Return [X, Y] of the center of cell containing provided text 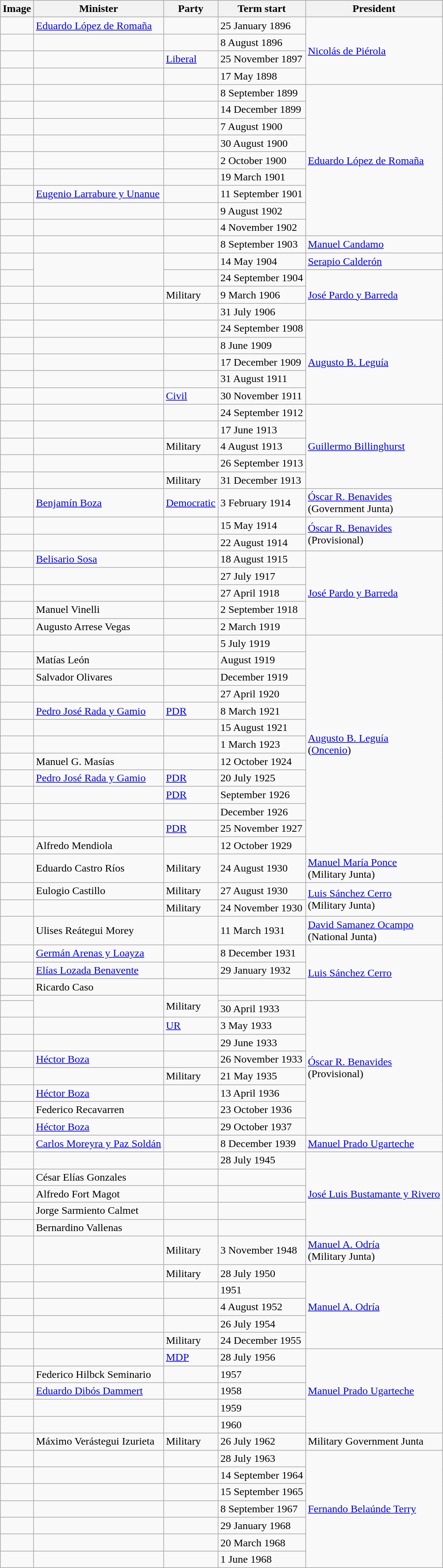
3 February 1914 [262, 503]
14 December 1899 [262, 110]
Jorge Sarmiento Calmet [99, 1211]
28 July 1963 [262, 1458]
Carlos Moreyra y Paz Soldán [99, 1143]
September 1926 [262, 795]
9 August 1902 [262, 211]
Manuel María Ponce(Military Junta) [374, 868]
Party [190, 9]
Manuel A. Odría [374, 1307]
David Samanez Ocampo(National Junta) [374, 930]
26 July 1962 [262, 1442]
13 April 1936 [262, 1093]
Eduardo Castro Ríos [99, 868]
4 November 1902 [262, 228]
President [374, 9]
Belisario Sosa [99, 559]
Ricardo Caso [99, 987]
Image [17, 9]
24 December 1955 [262, 1341]
Minister [99, 9]
21 May 1935 [262, 1076]
29 January 1932 [262, 970]
December 1919 [262, 677]
UR [190, 1025]
9 March 1906 [262, 295]
2 October 1900 [262, 160]
3 November 1948 [262, 1251]
17 May 1898 [262, 76]
8 December 1939 [262, 1143]
15 September 1965 [262, 1492]
8 June 1909 [262, 345]
Manuel G. Masías [99, 761]
August 1919 [262, 660]
Federico Recavarren [99, 1110]
30 November 1911 [262, 396]
1958 [262, 1391]
4 August 1913 [262, 446]
Bernardino Vallenas [99, 1228]
Luis Sánchez Cerro(Military Junta) [374, 899]
1960 [262, 1425]
17 June 1913 [262, 429]
Manuel Vinelli [99, 610]
20 July 1925 [262, 778]
29 October 1937 [262, 1127]
14 September 1964 [262, 1475]
24 September 1908 [262, 329]
31 August 1911 [262, 379]
19 March 1901 [262, 177]
Alfredo Fort Magot [99, 1194]
24 September 1904 [262, 278]
December 1926 [262, 812]
Fernando Belaúnde Terry [374, 1509]
11 March 1931 [262, 930]
Benjamín Boza [99, 503]
8 September 1903 [262, 245]
Máximo Verástegui Izurieta [99, 1442]
14 May 1904 [262, 261]
26 September 1913 [262, 463]
29 June 1933 [262, 1042]
8 September 1899 [262, 93]
24 August 1930 [262, 868]
29 January 1968 [262, 1526]
2 March 1919 [262, 627]
Salvador Olivares [99, 677]
2 September 1918 [262, 610]
Military Government Junta [374, 1442]
28 July 1956 [262, 1358]
31 December 1913 [262, 480]
Augusto Arrese Vegas [99, 627]
8 March 1921 [262, 711]
3 May 1933 [262, 1025]
Nicolás de Piérola [374, 51]
17 December 1909 [262, 362]
Eulogio Castillo [99, 891]
Augusto B. Leguía (Oncenio) [374, 745]
Augusto B. Leguía [374, 362]
1951 [262, 1290]
José Luis Bustamante y Rivero [374, 1194]
25 January 1896 [262, 26]
27 April 1920 [262, 694]
Liberal [190, 59]
11 September 1901 [262, 194]
1 March 1923 [262, 744]
Term start [262, 9]
12 October 1924 [262, 761]
Guillermo Billinghurst [374, 446]
Germán Arenas y Loayza [99, 953]
27 April 1918 [262, 593]
Manuel Candamo [374, 245]
24 November 1930 [262, 908]
Serapio Calderón [374, 261]
Óscar R. Benavides(Government Junta) [374, 503]
Elías Lozada Benavente [99, 970]
27 August 1930 [262, 891]
23 October 1936 [262, 1110]
8 September 1967 [262, 1509]
Federico Hilbck Seminario [99, 1374]
César Elías Gonzales [99, 1177]
5 July 1919 [262, 643]
22 August 1914 [262, 543]
1 June 1968 [262, 1559]
Matías León [99, 660]
15 August 1921 [262, 727]
26 July 1954 [262, 1323]
Alfredo Mendiola [99, 845]
24 September 1912 [262, 413]
Ulises Reátegui Morey [99, 930]
25 November 1927 [262, 829]
Eugenio Larrabure y Unanue [99, 194]
28 July 1950 [262, 1273]
Luis Sánchez Cerro [374, 973]
Civil [190, 396]
18 August 1915 [262, 559]
Eduardo Dibós Dammert [99, 1391]
28 July 1945 [262, 1160]
15 May 1914 [262, 526]
Manuel A. Odría(Military Junta) [374, 1251]
20 March 1968 [262, 1542]
Democratic [190, 503]
31 July 1906 [262, 312]
25 November 1897 [262, 59]
4 August 1952 [262, 1307]
30 April 1933 [262, 1009]
30 August 1900 [262, 143]
8 December 1931 [262, 953]
1957 [262, 1374]
26 November 1933 [262, 1059]
7 August 1900 [262, 126]
8 August 1896 [262, 42]
27 July 1917 [262, 576]
MDP [190, 1358]
1959 [262, 1408]
12 October 1929 [262, 845]
